Return the [x, y] coordinate for the center point of the cell that contains the specified text.  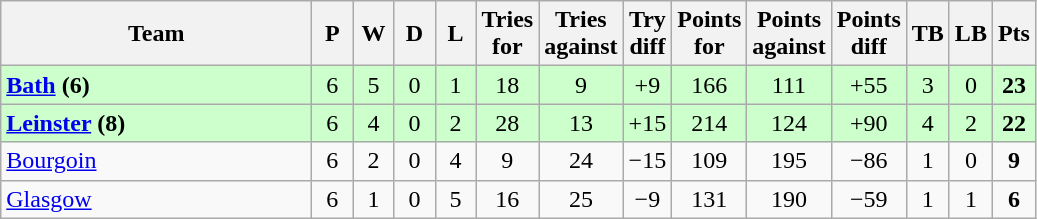
Tries for [508, 34]
+15 [648, 123]
23 [1014, 85]
+90 [868, 123]
166 [710, 85]
111 [789, 85]
Points against [789, 34]
−59 [868, 199]
16 [508, 199]
−86 [868, 161]
3 [928, 85]
28 [508, 123]
124 [789, 123]
Points diff [868, 34]
131 [710, 199]
195 [789, 161]
TB [928, 34]
214 [710, 123]
109 [710, 161]
P [332, 34]
Tries against [581, 34]
18 [508, 85]
Bath (6) [156, 85]
W [374, 34]
Try diff [648, 34]
L [456, 34]
Glasgow [156, 199]
190 [789, 199]
LB [970, 34]
25 [581, 199]
+9 [648, 85]
+55 [868, 85]
Pts [1014, 34]
22 [1014, 123]
Points for [710, 34]
13 [581, 123]
24 [581, 161]
Bourgoin [156, 161]
Leinster (8) [156, 123]
−15 [648, 161]
Team [156, 34]
D [414, 34]
−9 [648, 199]
